From the cell containing the given text, extract its center point as [x, y] coordinate. 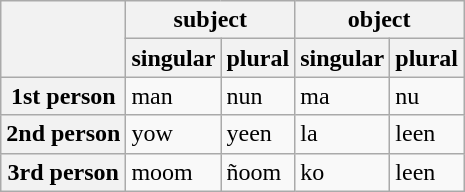
2nd person [64, 134]
ma [342, 96]
ñoom [258, 172]
la [342, 134]
object [380, 20]
3rd person [64, 172]
nu [427, 96]
yeen [258, 134]
yow [174, 134]
ko [342, 172]
subject [210, 20]
moom [174, 172]
1st person [64, 96]
nun [258, 96]
man [174, 96]
